Extract the [x, y] coordinate from the center of the cell holding the provided text.  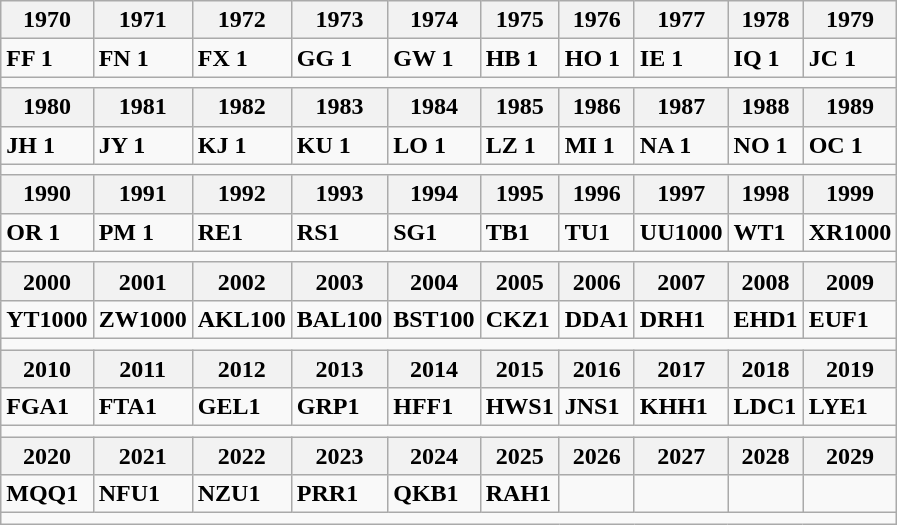
JC 1 [850, 58]
MI 1 [596, 145]
2012 [242, 369]
1982 [242, 107]
KJ 1 [242, 145]
1994 [434, 194]
ZW1000 [142, 319]
2013 [339, 369]
NZU1 [242, 494]
1996 [596, 194]
PRR1 [339, 494]
OR 1 [47, 232]
1985 [520, 107]
1971 [142, 20]
1984 [434, 107]
2019 [850, 369]
JY 1 [142, 145]
2020 [47, 456]
GRP1 [339, 407]
1989 [850, 107]
XR1000 [850, 232]
NFU1 [142, 494]
2029 [850, 456]
CKZ1 [520, 319]
TB1 [520, 232]
EUF1 [850, 319]
1993 [339, 194]
1986 [596, 107]
FTA1 [142, 407]
1970 [47, 20]
FX 1 [242, 58]
IQ 1 [766, 58]
HB 1 [520, 58]
1990 [47, 194]
2006 [596, 281]
1973 [339, 20]
1992 [242, 194]
2024 [434, 456]
KU 1 [339, 145]
1983 [339, 107]
GEL1 [242, 407]
1981 [142, 107]
MQQ1 [47, 494]
2010 [47, 369]
2022 [242, 456]
IE 1 [681, 58]
1979 [850, 20]
FF 1 [47, 58]
1988 [766, 107]
RE1 [242, 232]
GG 1 [339, 58]
2025 [520, 456]
1978 [766, 20]
HWS1 [520, 407]
BST100 [434, 319]
EHD1 [766, 319]
KHH1 [681, 407]
BAL100 [339, 319]
2028 [766, 456]
LDC1 [766, 407]
2021 [142, 456]
OC 1 [850, 145]
LO 1 [434, 145]
DDA1 [596, 319]
TU1 [596, 232]
1972 [242, 20]
RS1 [339, 232]
2002 [242, 281]
FN 1 [142, 58]
2003 [339, 281]
2011 [142, 369]
2023 [339, 456]
1991 [142, 194]
2000 [47, 281]
2027 [681, 456]
1975 [520, 20]
2017 [681, 369]
1998 [766, 194]
LYE1 [850, 407]
1999 [850, 194]
JH 1 [47, 145]
2007 [681, 281]
FGA1 [47, 407]
2005 [520, 281]
2001 [142, 281]
GW 1 [434, 58]
SG1 [434, 232]
2004 [434, 281]
QKB1 [434, 494]
DRH1 [681, 319]
2026 [596, 456]
2016 [596, 369]
YT1000 [47, 319]
AKL100 [242, 319]
1995 [520, 194]
PM 1 [142, 232]
1997 [681, 194]
1976 [596, 20]
1987 [681, 107]
2018 [766, 369]
HFF1 [434, 407]
WT1 [766, 232]
JNS1 [596, 407]
NO 1 [766, 145]
NA 1 [681, 145]
RAH1 [520, 494]
HO 1 [596, 58]
2009 [850, 281]
2015 [520, 369]
2008 [766, 281]
1974 [434, 20]
1980 [47, 107]
2014 [434, 369]
1977 [681, 20]
UU1000 [681, 232]
LZ 1 [520, 145]
